Detect which cell encompasses the target text, then output its [x, y] center coordinate. 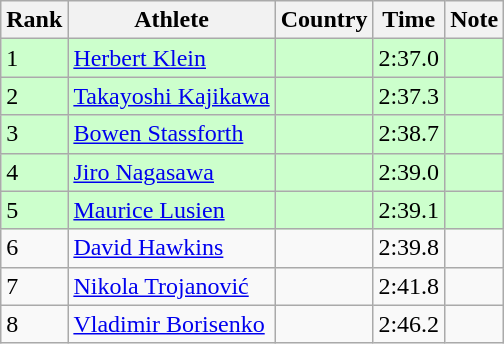
1 [34, 58]
Note [474, 20]
Takayoshi Kajikawa [172, 96]
2:38.7 [409, 134]
Herbert Klein [172, 58]
3 [34, 134]
Athlete [172, 20]
Jiro Nagasawa [172, 172]
2:39.1 [409, 210]
Time [409, 20]
5 [34, 210]
David Hawkins [172, 248]
Maurice Lusien [172, 210]
2:46.2 [409, 324]
2:39.8 [409, 248]
6 [34, 248]
8 [34, 324]
Nikola Trojanović [172, 286]
2:39.0 [409, 172]
Rank [34, 20]
2:41.8 [409, 286]
Bowen Stassforth [172, 134]
4 [34, 172]
Country [324, 20]
Vladimir Borisenko [172, 324]
2:37.0 [409, 58]
7 [34, 286]
2:37.3 [409, 96]
2 [34, 96]
